Pinpoint the cell where the given text exists, returning its [X, Y] midpoint coordinate. 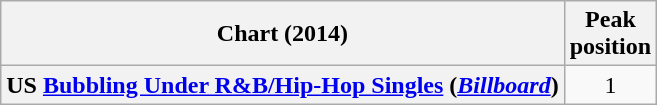
Peakposition [610, 34]
Chart (2014) [282, 34]
1 [610, 85]
US Bubbling Under R&B/Hip-Hop Singles (Billboard) [282, 85]
